Locate the cell with the specified text and output its (x, y) center coordinate. 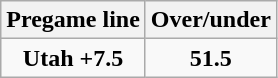
Pregame line (74, 20)
Utah +7.5 (74, 58)
Over/under (210, 20)
51.5 (210, 58)
